From the cell containing the given text, extract its center point as (X, Y) coordinate. 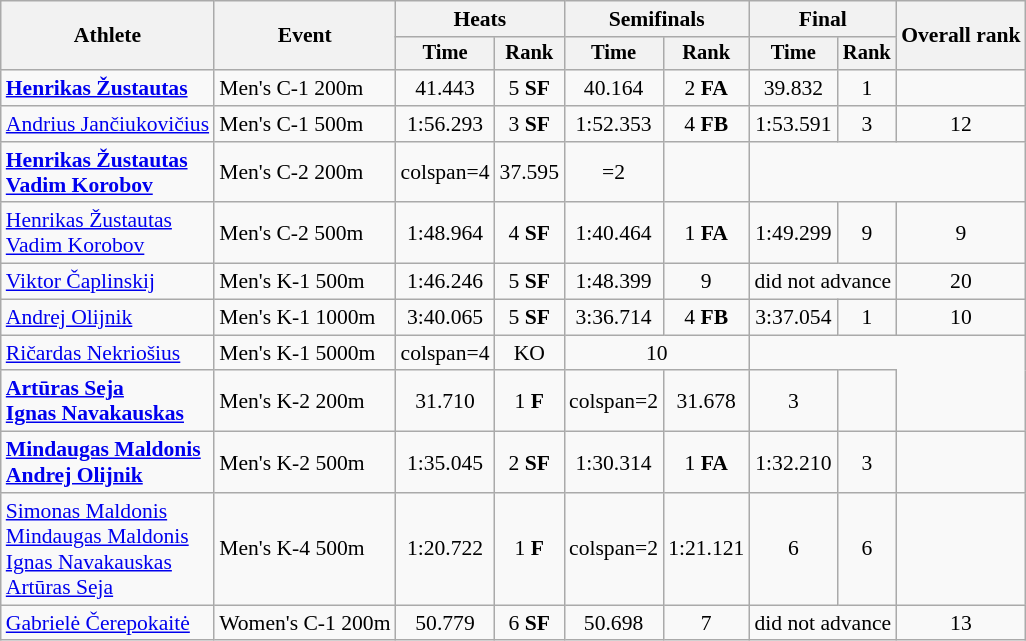
1:21.121 (706, 549)
Women's C-1 200m (304, 623)
Men's K-2 200m (304, 402)
KO (530, 353)
39.832 (793, 88)
Semifinals (656, 19)
31.678 (706, 402)
2 FA (706, 88)
Simonas MaldonisMindaugas MaldonisIgnas NavakauskasArtūras Seja (108, 549)
Men's K-2 500m (304, 462)
1:30.314 (614, 462)
Men's K-1 500m (304, 282)
Event (304, 36)
1:48.964 (444, 234)
41.443 (444, 88)
Men's C-1 200m (304, 88)
1:53.591 (793, 124)
20 (960, 282)
=2 (614, 172)
1:20.722 (444, 549)
Men's K-1 1000m (304, 318)
Overall rank (960, 36)
Gabrielė Čerepokaitė (108, 623)
1:48.399 (614, 282)
Viktor Čaplinskij (108, 282)
31.710 (444, 402)
40.164 (614, 88)
2 SF (530, 462)
1:40.464 (614, 234)
1:46.246 (444, 282)
1:49.299 (793, 234)
Henrikas Žustautas (108, 88)
Mindaugas MaldonisAndrej Olijnik (108, 462)
Andrej Olijnik (108, 318)
Heats (480, 19)
37.595 (530, 172)
1:52.353 (614, 124)
3:36.714 (614, 318)
1:35.045 (444, 462)
13 (960, 623)
Men's C-2 200m (304, 172)
Men's K-1 5000m (304, 353)
1:32.210 (793, 462)
Final (822, 19)
Men's K-4 500m (304, 549)
50.779 (444, 623)
12 (960, 124)
3 SF (530, 124)
4 SF (530, 234)
7 (706, 623)
Artūras SejaIgnas Navakauskas (108, 402)
Andrius Jančiukovičius (108, 124)
Men's C-2 500m (304, 234)
50.698 (614, 623)
Men's C-1 500m (304, 124)
Ričardas Nekriošius (108, 353)
6 SF (530, 623)
3:40.065 (444, 318)
3:37.054 (793, 318)
1:56.293 (444, 124)
Athlete (108, 36)
